Find where the given text appears and provide that cell's center as [x, y] coordinate. 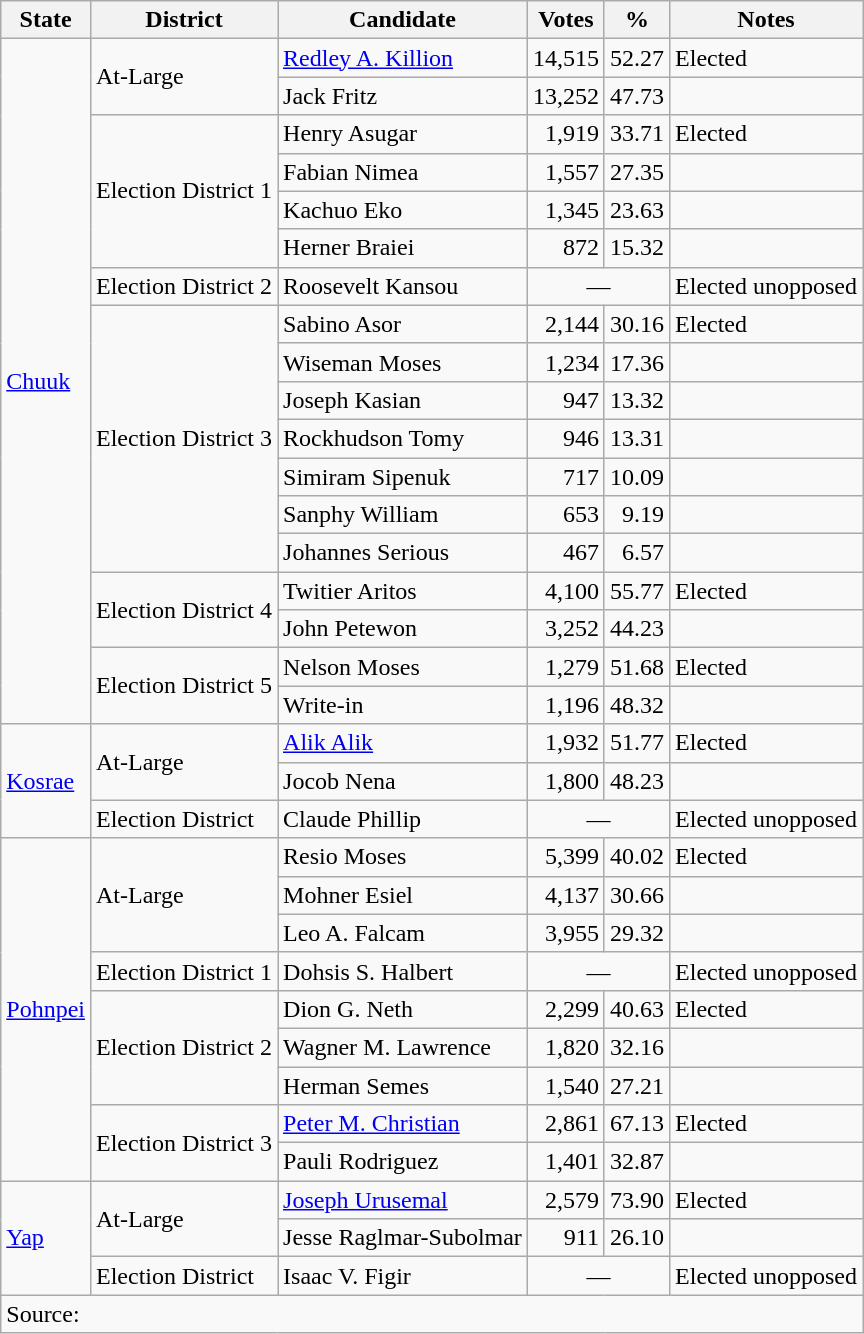
Pauli Rodriguez [403, 1162]
48.23 [636, 781]
Votes [566, 20]
Isaac V. Figir [403, 1276]
1,540 [566, 1085]
State [46, 20]
Alik Alik [403, 743]
Jocob Nena [403, 781]
9.19 [636, 515]
1,401 [566, 1162]
1,196 [566, 705]
Peter M. Christian [403, 1124]
John Petewon [403, 629]
District [184, 20]
Resio Moses [403, 857]
27.35 [636, 172]
4,137 [566, 895]
Herman Semes [403, 1085]
Kachuo Eko [403, 210]
Claude Phillip [403, 819]
Dohsis S. Halbert [403, 971]
Johannes Serious [403, 553]
44.23 [636, 629]
6.57 [636, 553]
1,919 [566, 134]
Candidate [403, 20]
1,932 [566, 743]
51.77 [636, 743]
Election District 4 [184, 610]
13.31 [636, 438]
Mohner Esiel [403, 895]
4,100 [566, 591]
2,861 [566, 1124]
Herner Braiei [403, 248]
Kosrae [46, 781]
1,234 [566, 362]
Jack Fritz [403, 96]
Wiseman Moses [403, 362]
30.16 [636, 324]
13.32 [636, 400]
1,557 [566, 172]
13,252 [566, 96]
27.21 [636, 1085]
Write-in [403, 705]
17.36 [636, 362]
Henry Asugar [403, 134]
911 [566, 1238]
Notes [766, 20]
1,800 [566, 781]
717 [566, 477]
40.63 [636, 1009]
15.32 [636, 248]
Chuuk [46, 382]
947 [566, 400]
30.66 [636, 895]
467 [566, 553]
3,252 [566, 629]
1,820 [566, 1047]
1,279 [566, 667]
48.32 [636, 705]
Sanphy William [403, 515]
2,579 [566, 1200]
40.02 [636, 857]
946 [566, 438]
Roosevelt Kansou [403, 286]
73.90 [636, 1200]
Wagner M. Lawrence [403, 1047]
1,345 [566, 210]
% [636, 20]
29.32 [636, 933]
Joseph Kasian [403, 400]
Source: [432, 1314]
23.63 [636, 210]
3,955 [566, 933]
55.77 [636, 591]
32.87 [636, 1162]
51.68 [636, 667]
Fabian Nimea [403, 172]
10.09 [636, 477]
Joseph Urusemal [403, 1200]
Pohnpei [46, 1010]
Rockhudson Tomy [403, 438]
Redley A. Killion [403, 58]
Twitier Aritos [403, 591]
Nelson Moses [403, 667]
Election District 5 [184, 686]
2,144 [566, 324]
32.16 [636, 1047]
Sabino Asor [403, 324]
Yap [46, 1238]
47.73 [636, 96]
26.10 [636, 1238]
653 [566, 515]
Leo A. Falcam [403, 933]
2,299 [566, 1009]
Dion G. Neth [403, 1009]
872 [566, 248]
67.13 [636, 1124]
Jesse Raglmar-Subolmar [403, 1238]
52.27 [636, 58]
5,399 [566, 857]
14,515 [566, 58]
33.71 [636, 134]
Simiram Sipenuk [403, 477]
